Scan for the cell matching the given text and deliver its [x, y] coordinate at center. 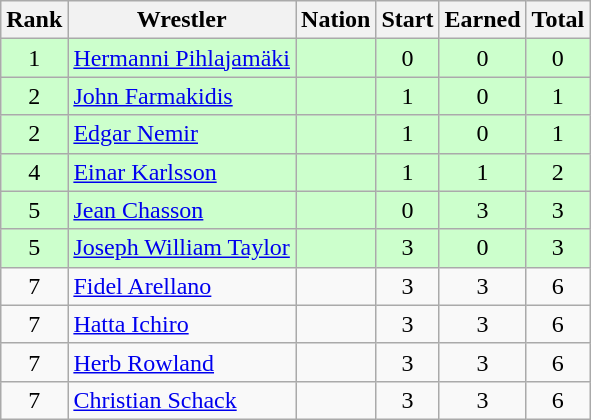
Edgar Nemir [182, 134]
Joseph William Taylor [182, 248]
Start [408, 20]
Christian Schack [182, 400]
Nation [336, 20]
John Farmakidis [182, 96]
Fidel Arellano [182, 286]
Total [558, 20]
Jean Chasson [182, 210]
4 [34, 172]
Herb Rowland [182, 362]
Hermanni Pihlajamäki [182, 58]
Rank [34, 20]
Einar Karlsson [182, 172]
Wrestler [182, 20]
Hatta Ichiro [182, 324]
Earned [482, 20]
